Scan for the cell matching the given text and deliver its (X, Y) coordinate at center. 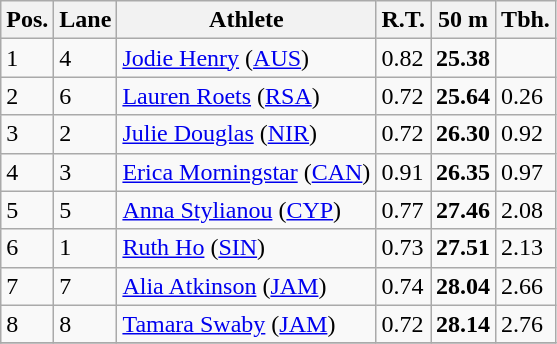
27.46 (464, 210)
Jodie Henry (AUS) (246, 58)
0.92 (526, 134)
25.64 (464, 96)
Tamara Swaby (JAM) (246, 324)
0.97 (526, 172)
Alia Atkinson (JAM) (246, 286)
0.82 (404, 58)
Pos. (28, 20)
2.08 (526, 210)
Athlete (246, 20)
R.T. (404, 20)
Lauren Roets (RSA) (246, 96)
Ruth Ho (SIN) (246, 248)
2.76 (526, 324)
0.77 (404, 210)
28.04 (464, 286)
0.91 (404, 172)
2.66 (526, 286)
25.38 (464, 58)
Erica Morningstar (CAN) (246, 172)
Lane (86, 20)
28.14 (464, 324)
Tbh. (526, 20)
0.73 (404, 248)
26.30 (464, 134)
2.13 (526, 248)
0.74 (404, 286)
27.51 (464, 248)
0.26 (526, 96)
26.35 (464, 172)
Anna Stylianou (CYP) (246, 210)
50 m (464, 20)
Julie Douglas (NIR) (246, 134)
